Search for the cell housing the specified text and yield its [x, y] center coordinate. 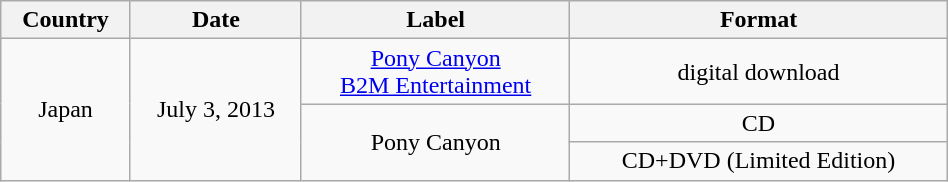
Pony CanyonB2M Entertainment [435, 72]
July 3, 2013 [216, 110]
Date [216, 20]
Pony Canyon [435, 142]
CD [758, 123]
Japan [66, 110]
Format [758, 20]
digital download [758, 72]
Label [435, 20]
CD+DVD (Limited Edition) [758, 161]
Country [66, 20]
